Identify which cell holds the provided text, then report its [X, Y] central coordinate. 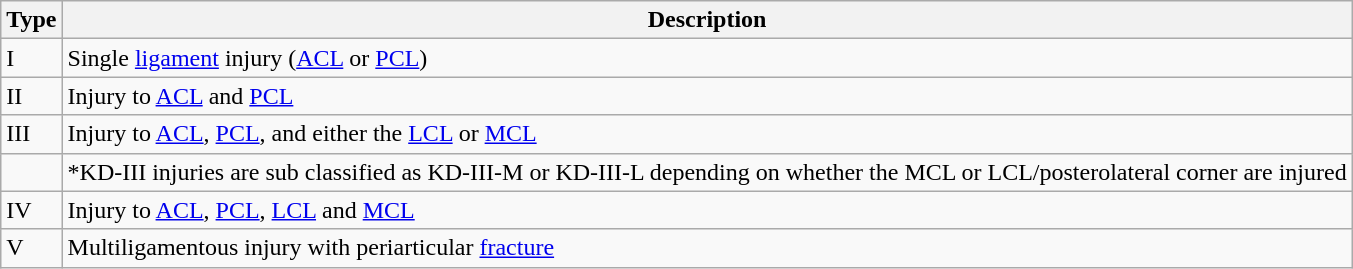
Single ligament injury (ACL or PCL) [707, 58]
I [32, 58]
IV [32, 210]
Injury to ACL, PCL, and either the LCL or MCL [707, 134]
III [32, 134]
Injury to ACL and PCL [707, 96]
Injury to ACL, PCL, LCL and MCL [707, 210]
II [32, 96]
*KD-III injuries are sub classified as KD-III-M or KD-III-L depending on whether the MCL or LCL/posterolateral corner are injured [707, 172]
Description [707, 20]
Multiligamentous injury with periarticular fracture [707, 248]
V [32, 248]
Type [32, 20]
